Pinpoint the cell where the given text exists, returning its (X, Y) midpoint coordinate. 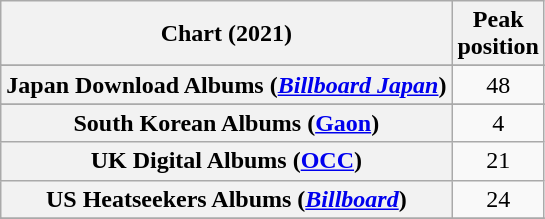
Chart (2021) (226, 34)
48 (498, 85)
US Heatseekers Albums (Billboard) (226, 199)
Peakposition (498, 34)
UK Digital Albums (OCC) (226, 161)
4 (498, 123)
21 (498, 161)
24 (498, 199)
Japan Download Albums (Billboard Japan) (226, 85)
South Korean Albums (Gaon) (226, 123)
